Scan for the cell matching the given text and deliver its (x, y) coordinate at center. 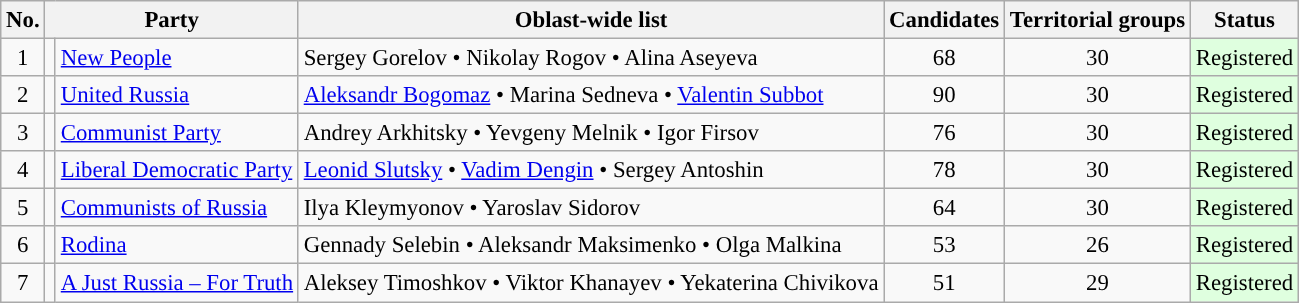
5 (23, 208)
Communists of Russia (176, 208)
A Just Russia – For Truth (176, 283)
No. (23, 20)
Sergey Gorelov • Nikolay Rogov • Alina Aseyeva (590, 58)
Status (1244, 20)
Aleksandr Bogomaz • Marina Sedneva • Valentin Subbot (590, 95)
78 (944, 170)
7 (23, 283)
1 (23, 58)
64 (944, 208)
Candidates (944, 20)
68 (944, 58)
Ilya Kleymyonov • Yaroslav Sidorov (590, 208)
26 (1098, 245)
3 (23, 133)
Leonid Slutsky • Vadim Dengin • Sergey Antoshin (590, 170)
Communist Party (176, 133)
2 (23, 95)
United Russia (176, 95)
76 (944, 133)
51 (944, 283)
Liberal Democratic Party (176, 170)
53 (944, 245)
90 (944, 95)
4 (23, 170)
Party (172, 20)
Oblast-wide list (590, 20)
Gennady Selebin • Aleksandr Maksimenko • Olga Malkina (590, 245)
Territorial groups (1098, 20)
6 (23, 245)
Rodina (176, 245)
29 (1098, 283)
Aleksey Timoshkov • Viktor Khanayev • Yekaterina Chivikova (590, 283)
Andrey Arkhitsky • Yevgeny Melnik • Igor Firsov (590, 133)
New People (176, 58)
